Identify which cell holds the provided text, then report its (X, Y) central coordinate. 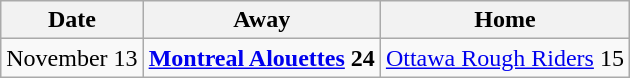
Montreal Alouettes 24 (262, 58)
Ottawa Rough Riders 15 (504, 58)
November 13 (72, 58)
Date (72, 20)
Home (504, 20)
Away (262, 20)
